Search for the cell housing the specified text and yield its [x, y] center coordinate. 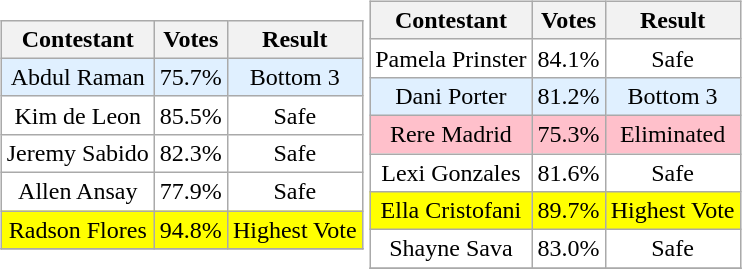
81.2% [568, 96]
75.3% [568, 134]
Rere Madrid [451, 134]
Lexi Gonzales [451, 173]
Ella Cristofani [451, 211]
84.1% [568, 58]
81.6% [568, 173]
75.7% [190, 77]
Jeremy Sabido [78, 153]
85.5% [190, 115]
Abdul Raman [78, 77]
82.3% [190, 153]
Allen Ansay [78, 192]
Pamela Prinster [451, 58]
83.0% [568, 249]
Shayne Sava [451, 249]
94.8% [190, 230]
Radson Flores [78, 230]
77.9% [190, 192]
Dani Porter [451, 96]
Eliminated [672, 134]
Kim de Leon [78, 115]
89.7% [568, 211]
